Capture the cell that displays the provided text and extract its (x, y) central coordinate. 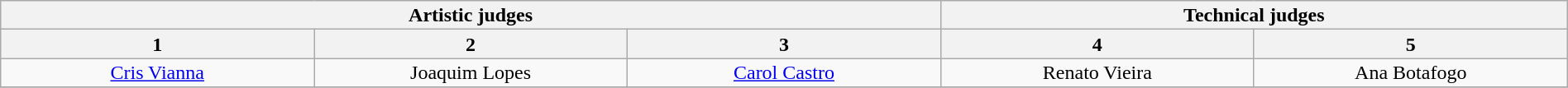
Cris Vianna (157, 72)
1 (157, 44)
Artistic judges (471, 15)
Ana Botafogo (1411, 72)
5 (1411, 44)
3 (784, 44)
2 (471, 44)
Technical judges (1254, 15)
4 (1097, 44)
Renato Vieira (1097, 72)
Joaquim Lopes (471, 72)
Carol Castro (784, 72)
